Determine the [x, y] coordinate at the center of the cell enclosing the given text.  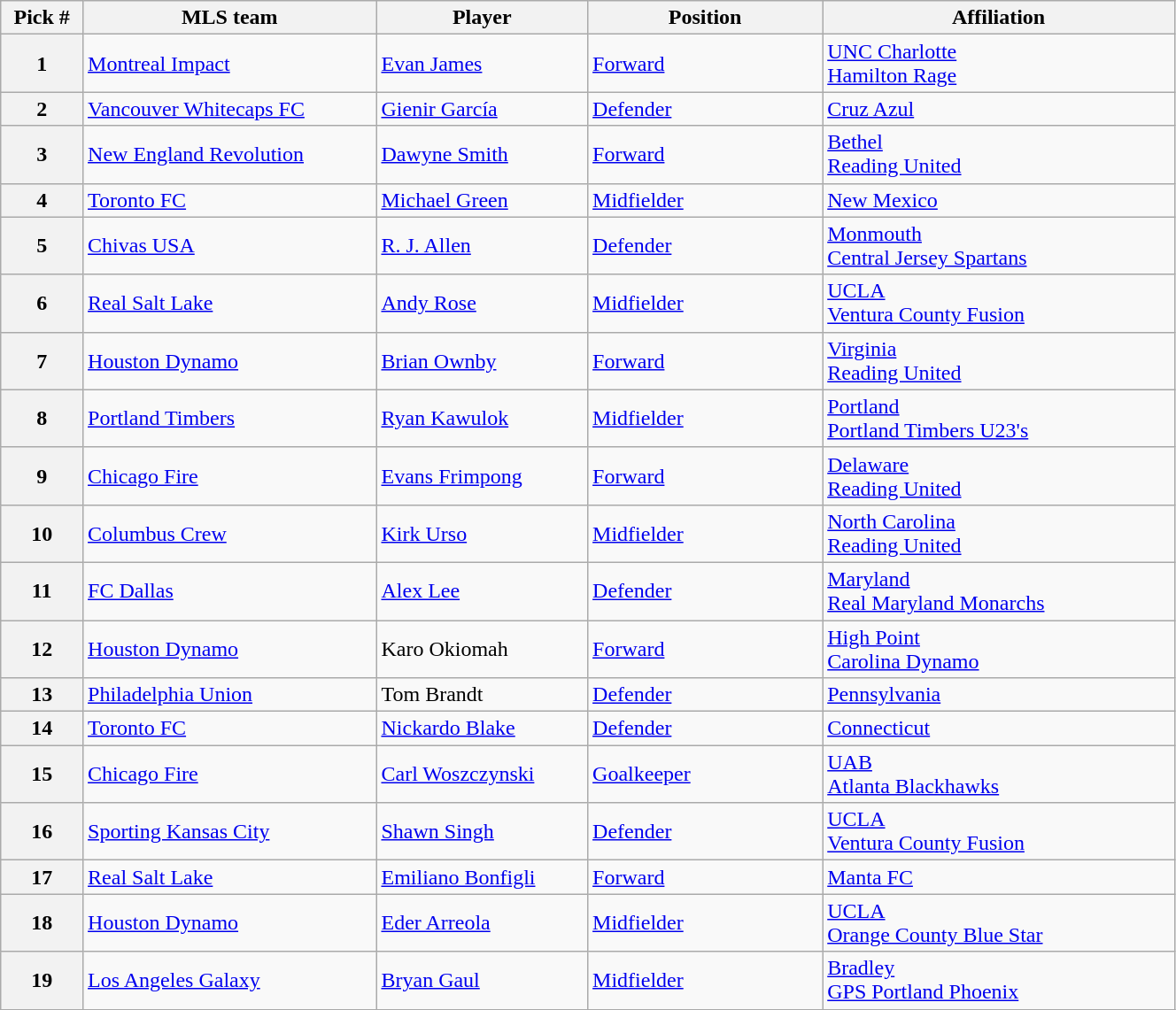
2 [43, 109]
Ryan Kawulok [482, 418]
R. J. Allen [482, 246]
DelawareReading United [999, 476]
Tom Brandt [482, 695]
FC Dallas [230, 591]
13 [43, 695]
19 [43, 981]
Evans Frimpong [482, 476]
4 [43, 200]
10 [43, 533]
Sporting Kansas City [230, 832]
UABAtlanta Blackhawks [999, 774]
New England Revolution [230, 154]
Emiliano Bonfigli [482, 877]
17 [43, 877]
Montreal Impact [230, 64]
New Mexico [999, 200]
8 [43, 418]
6 [43, 303]
Brian Ownby [482, 361]
Andy Rose [482, 303]
Goalkeeper [705, 774]
BradleyGPS Portland Phoenix [999, 981]
MonmouthCentral Jersey Spartans [999, 246]
Cruz Azul [999, 109]
High PointCarolina Dynamo [999, 648]
MLS team [230, 18]
Alex Lee [482, 591]
UNC CharlotteHamilton Rage [999, 64]
BethelReading United [999, 154]
Manta FC [999, 877]
UCLAOrange County Blue Star [999, 922]
5 [43, 246]
18 [43, 922]
Position [705, 18]
Pennsylvania [999, 695]
PortlandPortland Timbers U23's [999, 418]
Karo Okiomah [482, 648]
14 [43, 729]
Connecticut [999, 729]
7 [43, 361]
1 [43, 64]
15 [43, 774]
North CarolinaReading United [999, 533]
Nickardo Blake [482, 729]
16 [43, 832]
9 [43, 476]
Player [482, 18]
Portland Timbers [230, 418]
Los Angeles Galaxy [230, 981]
12 [43, 648]
Gienir García [482, 109]
Bryan Gaul [482, 981]
Dawyne Smith [482, 154]
Michael Green [482, 200]
Carl Woszczynski [482, 774]
Philadelphia Union [230, 695]
Vancouver Whitecaps FC [230, 109]
11 [43, 591]
Eder Arreola [482, 922]
Pick # [43, 18]
Columbus Crew [230, 533]
Kirk Urso [482, 533]
Evan James [482, 64]
MarylandReal Maryland Monarchs [999, 591]
3 [43, 154]
Affiliation [999, 18]
Chivas USA [230, 246]
VirginiaReading United [999, 361]
Shawn Singh [482, 832]
